Detect which cell encompasses the target text, then output its (x, y) center coordinate. 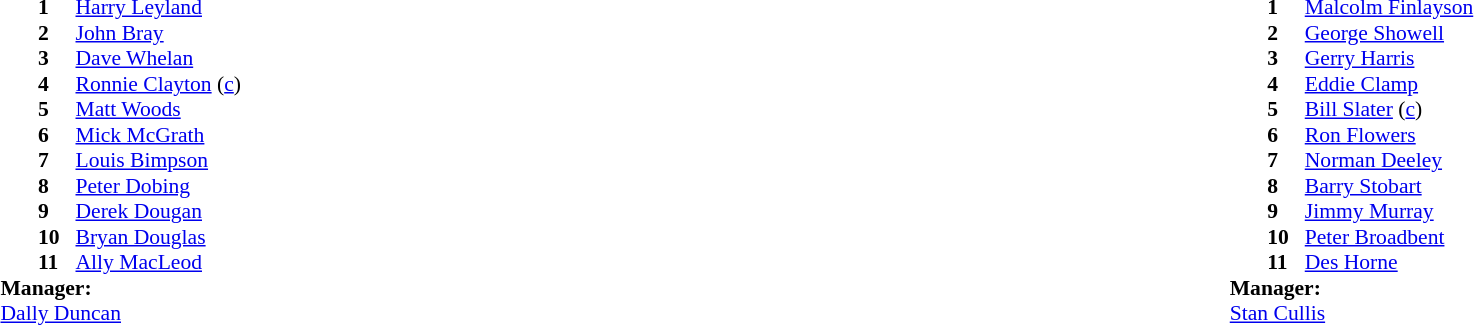
Dave Whelan (226, 59)
Derek Dougan (226, 211)
Matt Woods (226, 109)
Peter Dobing (226, 186)
Louis Bimpson (226, 161)
Ronnie Clayton (c) (226, 84)
Ally MacLeod (226, 263)
John Bray (226, 33)
Mick McGrath (226, 135)
Manager: (188, 288)
Bryan Douglas (226, 237)
